Scan for the cell matching the given text and deliver its (X, Y) coordinate at center. 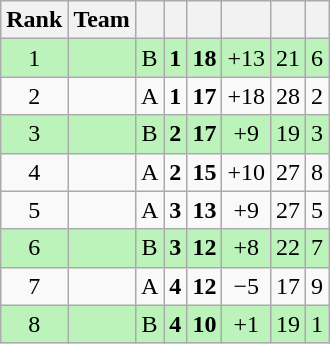
Rank (34, 20)
+18 (246, 96)
13 (204, 210)
Team (102, 20)
21 (288, 58)
28 (288, 96)
9 (318, 286)
18 (204, 58)
+10 (246, 172)
15 (204, 172)
10 (204, 324)
−5 (246, 286)
+8 (246, 248)
22 (288, 248)
+1 (246, 324)
+13 (246, 58)
